Provide the [X, Y] coordinate of the cell's center where the given text is located.  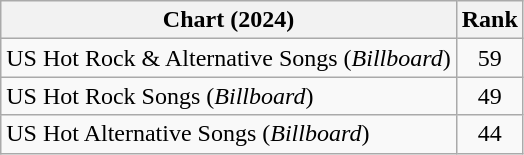
Rank [490, 20]
US Hot Rock & Alternative Songs (Billboard) [229, 58]
US Hot Alternative Songs (Billboard) [229, 134]
Chart (2024) [229, 20]
49 [490, 96]
59 [490, 58]
44 [490, 134]
US Hot Rock Songs (Billboard) [229, 96]
